Return [x, y] of the center of cell containing provided text 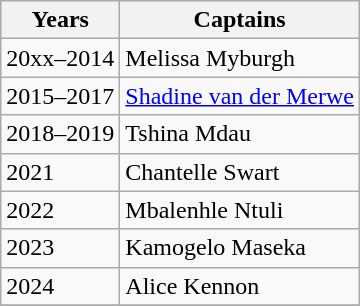
Tshina Mdau [240, 134]
Mbalenhle Ntuli [240, 210]
Alice Kennon [240, 286]
20xx–2014 [60, 58]
2015–2017 [60, 96]
2018–2019 [60, 134]
Chantelle Swart [240, 172]
Kamogelo Maseka [240, 248]
2021 [60, 172]
Shadine van der Merwe [240, 96]
Captains [240, 20]
2022 [60, 210]
2023 [60, 248]
Melissa Myburgh [240, 58]
2024 [60, 286]
Years [60, 20]
